Provide the (X, Y) coordinate of the cell's center where the given text is located.  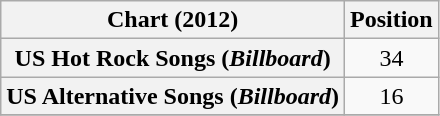
Chart (2012) (173, 20)
34 (392, 58)
US Alternative Songs (Billboard) (173, 96)
US Hot Rock Songs (Billboard) (173, 58)
16 (392, 96)
Position (392, 20)
